Pinpoint the cell where the given text exists, returning its [x, y] midpoint coordinate. 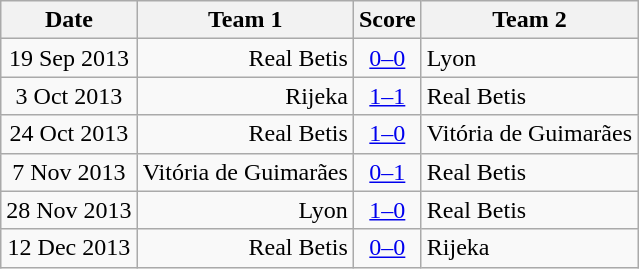
19 Sep 2013 [69, 58]
7 Nov 2013 [69, 172]
Date [69, 20]
0–1 [387, 172]
12 Dec 2013 [69, 248]
3 Oct 2013 [69, 96]
Team 2 [529, 20]
Score [387, 20]
24 Oct 2013 [69, 134]
Team 1 [245, 20]
1–1 [387, 96]
28 Nov 2013 [69, 210]
